Extract the [x, y] coordinate from the center of the cell holding the provided text.  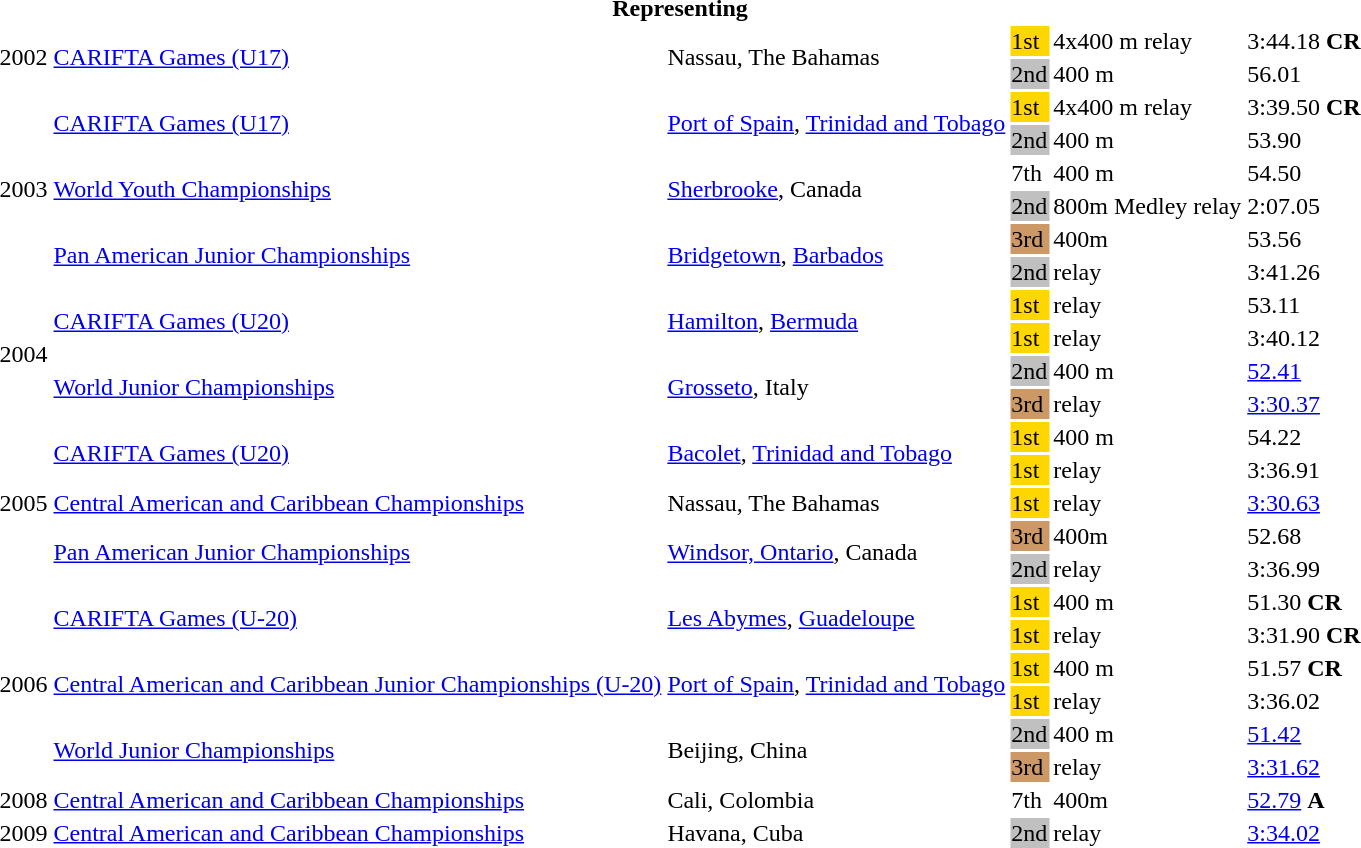
Beijing, China [836, 750]
Windsor, Ontario, Canada [836, 552]
CARIFTA Games (U-20) [358, 618]
World Youth Championships [358, 190]
Bacolet, Trinidad and Tobago [836, 454]
Havana, Cuba [836, 833]
Hamilton, Bermuda [836, 322]
Sherbrooke, Canada [836, 190]
Central American and Caribbean Junior Championships (U-20) [358, 684]
Bridgetown, Barbados [836, 256]
Les Abymes, Guadeloupe [836, 618]
Cali, Colombia [836, 800]
Grosseto, Italy [836, 388]
800m Medley relay [1148, 206]
